Identify which cell holds the provided text, then report its (x, y) central coordinate. 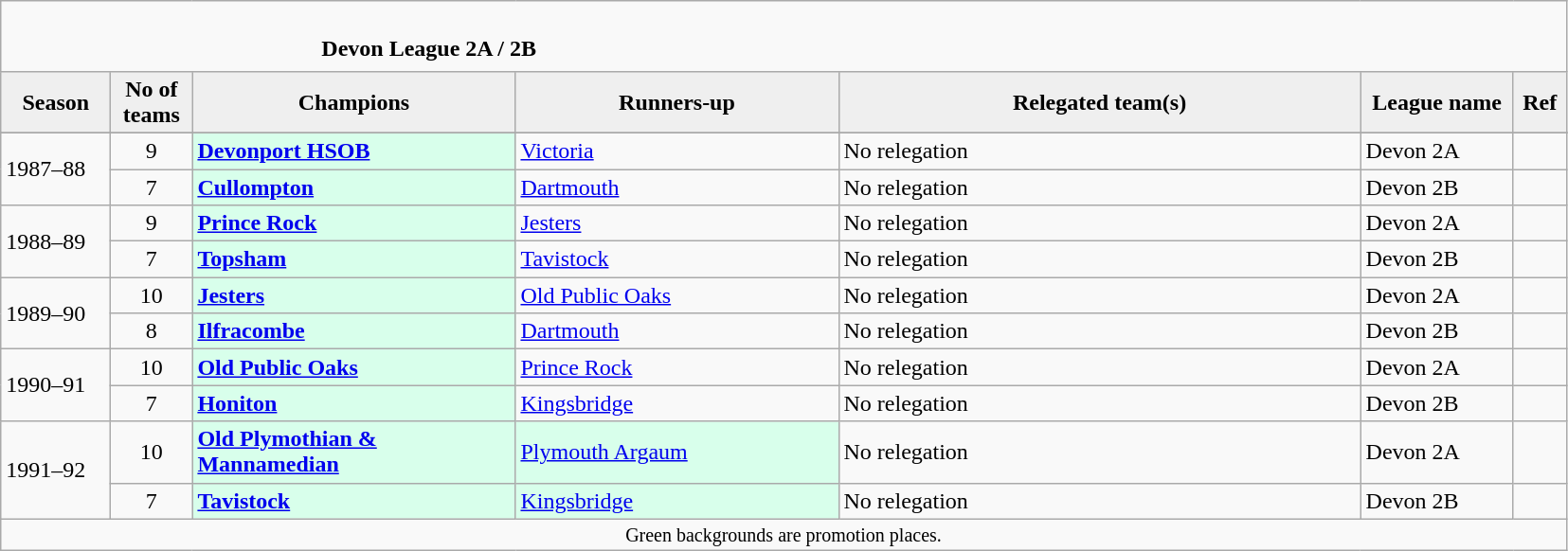
Plymouth Argaum (676, 453)
Season (56, 102)
Runners-up (676, 102)
Relegated team(s) (1099, 102)
Victoria (676, 151)
No of teams (152, 102)
1989–90 (56, 313)
Old Plymothian & Mannamedian (354, 453)
8 (152, 331)
Devonport HSOB (354, 151)
League name (1436, 102)
Ref (1540, 102)
1991–92 (56, 470)
1987–88 (56, 169)
Green backgrounds are promotion places. (784, 534)
Honiton (354, 403)
1988–89 (56, 241)
Cullompton (354, 187)
Ilfracombe (354, 331)
Topsham (354, 259)
Champions (354, 102)
1990–91 (56, 385)
